Detect which cell encompasses the target text, then output its [x, y] center coordinate. 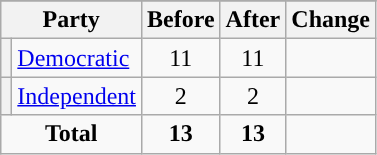
Total [72, 134]
Democratic [77, 58]
Party [72, 20]
Change [331, 20]
Independent [77, 96]
After [253, 20]
Before [180, 20]
